Locate the cell with the specified text and output its [x, y] center coordinate. 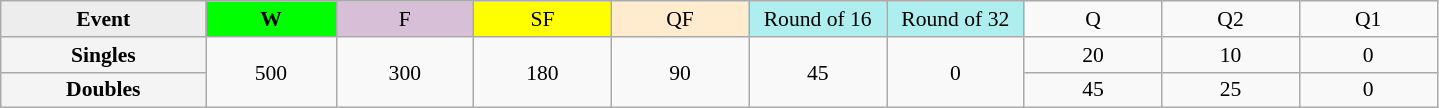
SF [543, 19]
90 [680, 72]
10 [1231, 55]
QF [680, 19]
F [405, 19]
20 [1093, 55]
Event [104, 19]
300 [405, 72]
Round of 32 [955, 19]
Singles [104, 55]
Q2 [1231, 19]
Round of 16 [818, 19]
500 [271, 72]
25 [1231, 90]
Q [1093, 19]
Doubles [104, 90]
180 [543, 72]
W [271, 19]
Q1 [1368, 19]
